Identify which cell holds the provided text, then report its (x, y) central coordinate. 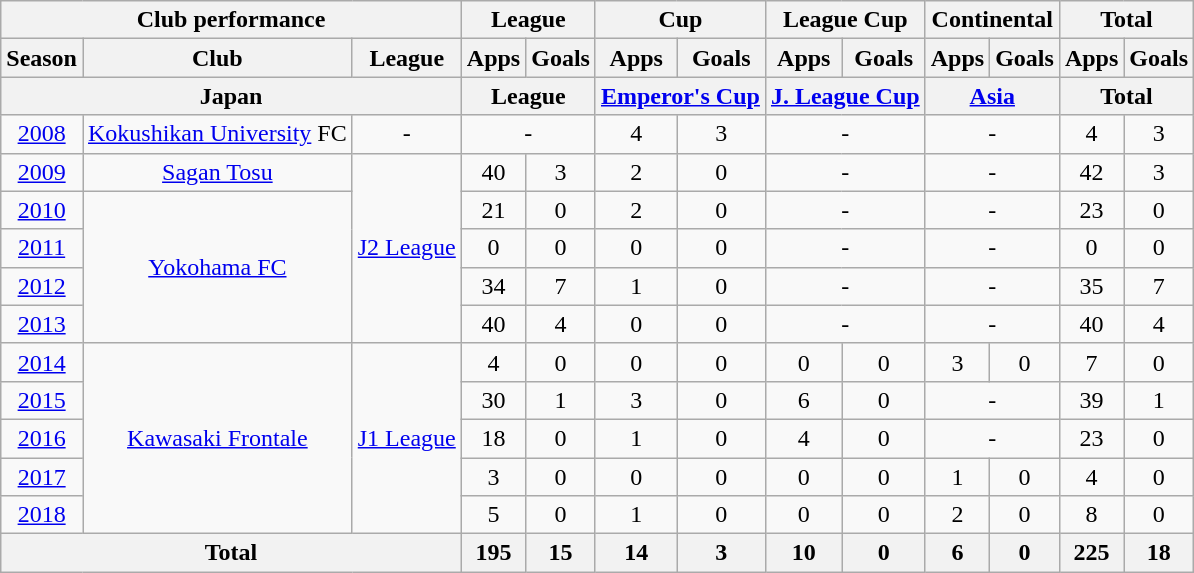
2008 (42, 134)
J. League Cup (845, 96)
2009 (42, 172)
2015 (42, 400)
Kawasaki Frontale (217, 438)
J1 League (406, 438)
2010 (42, 210)
Kokushikan University FC (217, 134)
34 (493, 286)
Club performance (232, 20)
League Cup (845, 20)
Season (42, 58)
Cup (680, 20)
21 (493, 210)
2017 (42, 477)
8 (1091, 515)
Asia (992, 96)
15 (561, 553)
Japan (232, 96)
42 (1091, 172)
2016 (42, 438)
J2 League (406, 248)
Club (217, 58)
2012 (42, 286)
35 (1091, 286)
30 (493, 400)
2011 (42, 248)
5 (493, 515)
2018 (42, 515)
2014 (42, 362)
Emperor's Cup (680, 96)
195 (493, 553)
14 (636, 553)
Yokohama FC (217, 267)
Continental (992, 20)
Sagan Tosu (217, 172)
10 (804, 553)
39 (1091, 400)
225 (1091, 553)
2013 (42, 324)
